Capture the cell that displays the provided text and extract its (X, Y) central coordinate. 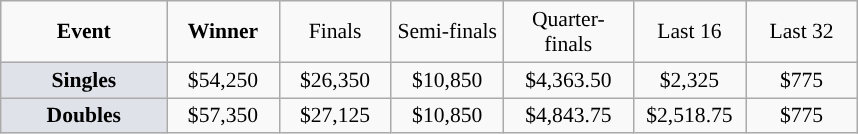
$57,350 (223, 116)
$26,350 (335, 80)
$27,125 (335, 116)
Finals (335, 32)
$4,843.75 (568, 116)
Last 32 (802, 32)
Last 16 (689, 32)
$2,518.75 (689, 116)
Quarter-finals (568, 32)
Singles (84, 80)
Doubles (84, 116)
$2,325 (689, 80)
Event (84, 32)
Semi-finals (447, 32)
$54,250 (223, 80)
Winner (223, 32)
$4,363.50 (568, 80)
